From the cell containing the given text, extract its center point as [X, Y] coordinate. 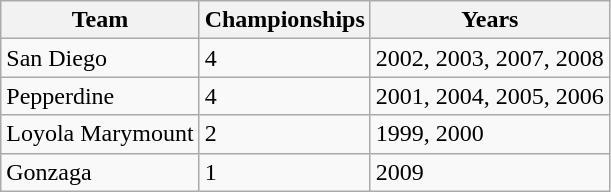
Loyola Marymount [100, 134]
2009 [490, 172]
Championships [284, 20]
1999, 2000 [490, 134]
Pepperdine [100, 96]
2001, 2004, 2005, 2006 [490, 96]
1 [284, 172]
Team [100, 20]
2 [284, 134]
Years [490, 20]
Gonzaga [100, 172]
San Diego [100, 58]
2002, 2003, 2007, 2008 [490, 58]
